Detect which cell encompasses the target text, then output its (X, Y) center coordinate. 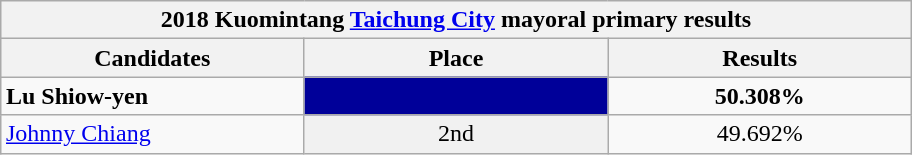
2018 Kuomintang Taichung City mayoral primary results (456, 20)
2nd (456, 134)
50.308% (760, 96)
Results (760, 58)
Johnny Chiang (152, 134)
49.692% (760, 134)
Place (456, 58)
Candidates (152, 58)
Lu Shiow-yen (152, 96)
